Identify which cell holds the provided text, then report its (x, y) central coordinate. 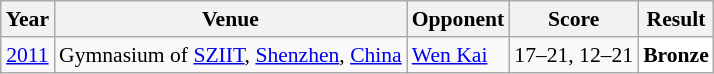
Bronze (676, 55)
Score (574, 19)
Venue (230, 19)
Result (676, 19)
Year (28, 19)
2011 (28, 55)
Wen Kai (458, 55)
Opponent (458, 19)
Gymnasium of SZIIT, Shenzhen, China (230, 55)
17–21, 12–21 (574, 55)
